Locate the cell with the specified text and output its [X, Y] center coordinate. 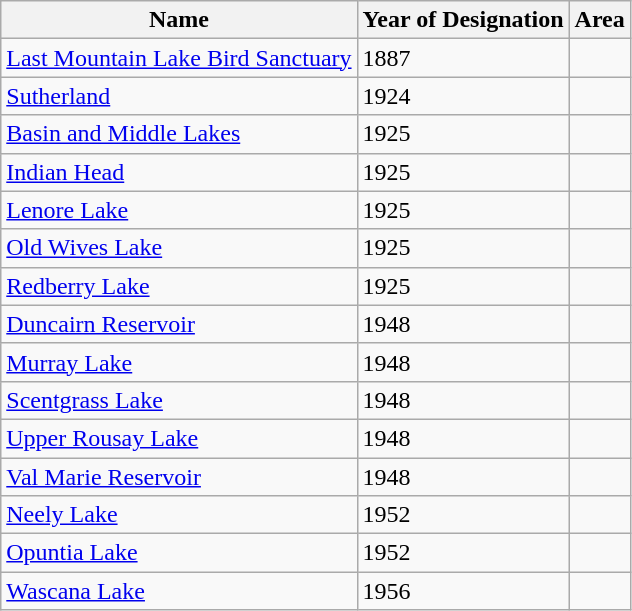
Opuntia Lake [179, 553]
Wascana Lake [179, 591]
Name [179, 20]
Murray Lake [179, 362]
Redberry Lake [179, 286]
Scentgrass Lake [179, 400]
Upper Rousay Lake [179, 438]
Lenore Lake [179, 210]
Basin and Middle Lakes [179, 134]
Year of Designation [463, 20]
Indian Head [179, 172]
1887 [463, 58]
Area [600, 20]
Last Mountain Lake Bird Sanctuary [179, 58]
Neely Lake [179, 515]
1956 [463, 591]
Val Marie Reservoir [179, 477]
1924 [463, 96]
Sutherland [179, 96]
Old Wives Lake [179, 248]
Duncairn Reservoir [179, 324]
